For the text-containing cell, return its midpoint in [x, y] coordinate format. 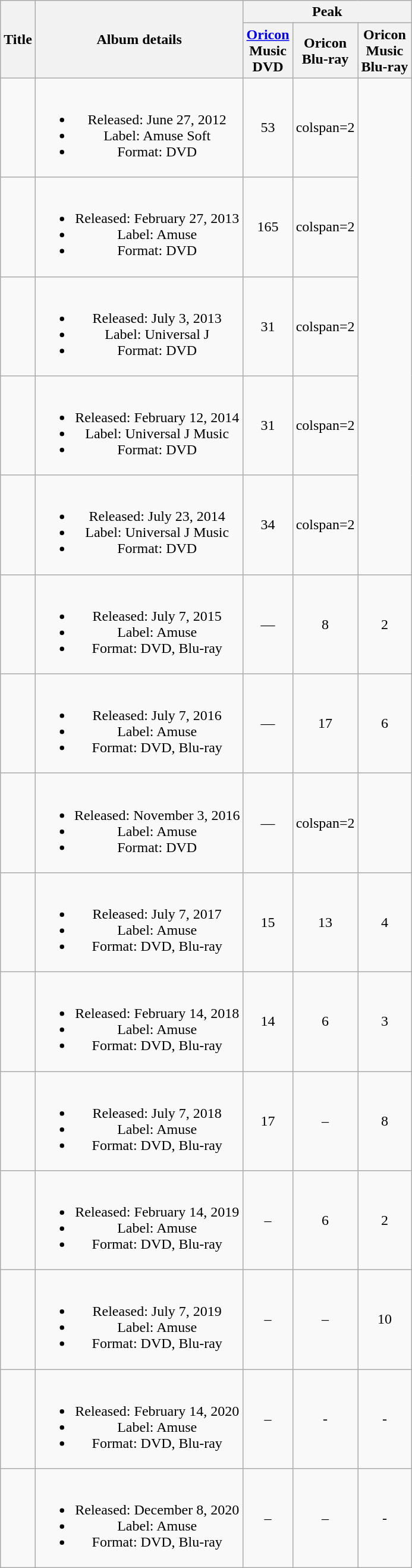
Album details [139, 39]
34 [268, 524]
OriconMusicDVD [268, 51]
Released: February 14, 2020Label: AmuseFormat: DVD, Blu-ray [139, 1419]
Peak [327, 12]
OriconBlu-ray [325, 51]
13 [325, 922]
Released: February 14, 2018Label: AmuseFormat: DVD, Blu-ray [139, 1022]
Released: December 8, 2020Label: AmuseFormat: DVD, Blu-ray [139, 1519]
Released: June 27, 2012Label: Amuse SoftFormat: DVD [139, 127]
OriconMusicBlu-ray [385, 51]
Released: February 12, 2014Label: Universal J MusicFormat: DVD [139, 426]
Released: July 7, 2019Label: AmuseFormat: DVD, Blu-ray [139, 1320]
Released: November 3, 2016Label: AmuseFormat: DVD [139, 823]
3 [385, 1022]
4 [385, 922]
15 [268, 922]
14 [268, 1022]
Released: July 7, 2017Label: AmuseFormat: DVD, Blu-ray [139, 922]
53 [268, 127]
Title [18, 39]
Released: February 27, 2013Label: AmuseFormat: DVD [139, 227]
Released: July 23, 2014Label: Universal J MusicFormat: DVD [139, 524]
Released: July 7, 2016Label: AmuseFormat: DVD, Blu-ray [139, 723]
Released: July 7, 2015Label: AmuseFormat: DVD, Blu-ray [139, 624]
Released: July 3, 2013Label: Universal JFormat: DVD [139, 326]
165 [268, 227]
Released: July 7, 2018Label: AmuseFormat: DVD, Blu-ray [139, 1121]
10 [385, 1320]
Released: February 14, 2019Label: AmuseFormat: DVD, Blu-ray [139, 1220]
